For the text-containing cell, return its midpoint in [x, y] coordinate format. 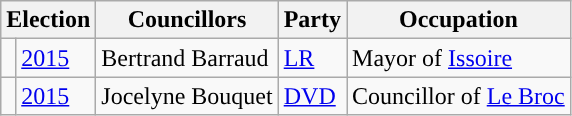
Party [312, 20]
Councillor of Le Broc [459, 96]
Councillors [187, 20]
DVD [312, 96]
Mayor of Issoire [459, 58]
Occupation [459, 20]
LR [312, 58]
Jocelyne Bouquet [187, 96]
Election [48, 20]
Bertrand Barraud [187, 58]
